Find where the given text appears and provide that cell's center as [x, y] coordinate. 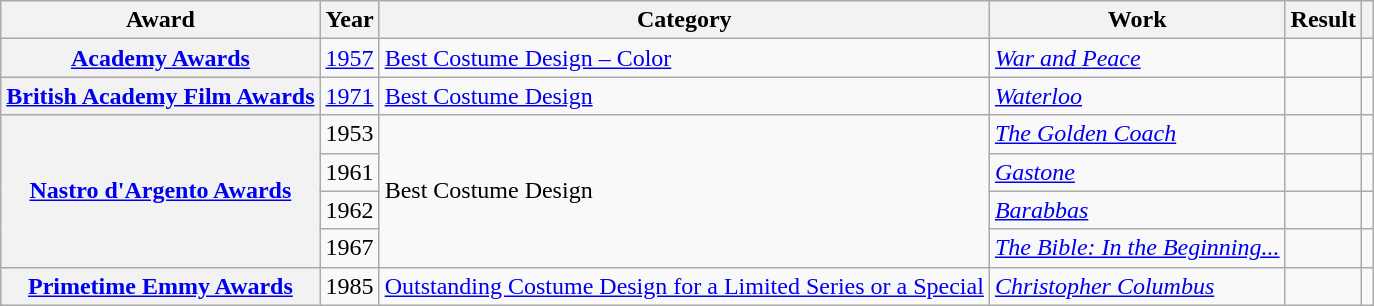
Category [684, 20]
Nastro d'Argento Awards [160, 191]
Year [350, 20]
The Golden Coach [1137, 134]
Christopher Columbus [1137, 286]
Barabbas [1137, 210]
Gastone [1137, 172]
Work [1137, 20]
The Bible: In the Beginning... [1137, 248]
1957 [350, 58]
Result [1323, 20]
Academy Awards [160, 58]
1953 [350, 134]
War and Peace [1137, 58]
Outstanding Costume Design for a Limited Series or a Special [684, 286]
1971 [350, 96]
British Academy Film Awards [160, 96]
1961 [350, 172]
1967 [350, 248]
Best Costume Design – Color [684, 58]
1985 [350, 286]
Primetime Emmy Awards [160, 286]
Award [160, 20]
Waterloo [1137, 96]
1962 [350, 210]
